Find where the given text appears and provide that cell's center as [x, y] coordinate. 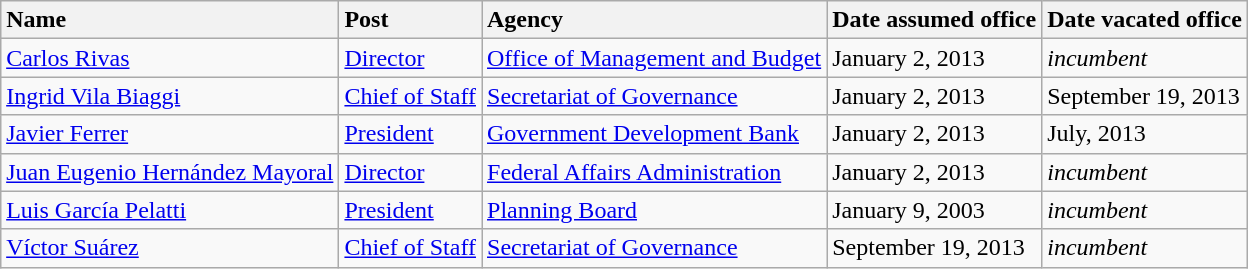
Post [410, 20]
Javier Ferrer [170, 134]
Federal Affairs Administration [654, 172]
Ingrid Vila Biaggi [170, 96]
Carlos Rivas [170, 58]
Juan Eugenio Hernández Mayoral [170, 172]
Planning Board [654, 210]
Date vacated office [1145, 20]
January 9, 2003 [934, 210]
Luis García Pelatti [170, 210]
Office of Management and Budget [654, 58]
July, 2013 [1145, 134]
Agency [654, 20]
Government Development Bank [654, 134]
Víctor Suárez [170, 248]
Name [170, 20]
Date assumed office [934, 20]
